Locate the cell with the specified text and output its (x, y) center coordinate. 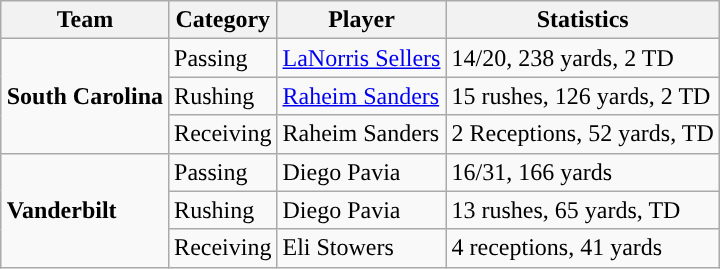
Statistics (582, 20)
4 receptions, 41 yards (582, 248)
Eli Stowers (362, 248)
15 rushes, 126 yards, 2 TD (582, 96)
Vanderbilt (84, 210)
14/20, 238 yards, 2 TD (582, 58)
South Carolina (84, 96)
LaNorris Sellers (362, 58)
Category (223, 20)
2 Receptions, 52 yards, TD (582, 134)
13 rushes, 65 yards, TD (582, 210)
16/31, 166 yards (582, 172)
Team (84, 20)
Player (362, 20)
